From the cell containing the given text, extract its center point as (x, y) coordinate. 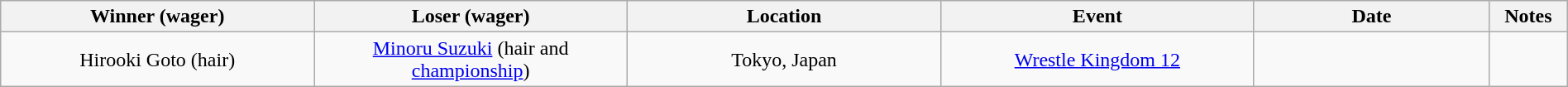
Event (1097, 17)
Winner (wager) (157, 17)
Minoru Suzuki (hair and championship) (471, 60)
Hirooki Goto (hair) (157, 60)
Date (1371, 17)
Location (784, 17)
Notes (1528, 17)
Loser (wager) (471, 17)
Tokyo, Japan (784, 60)
Wrestle Kingdom 12 (1097, 60)
